Locate the cell with the specified text and output its [X, Y] center coordinate. 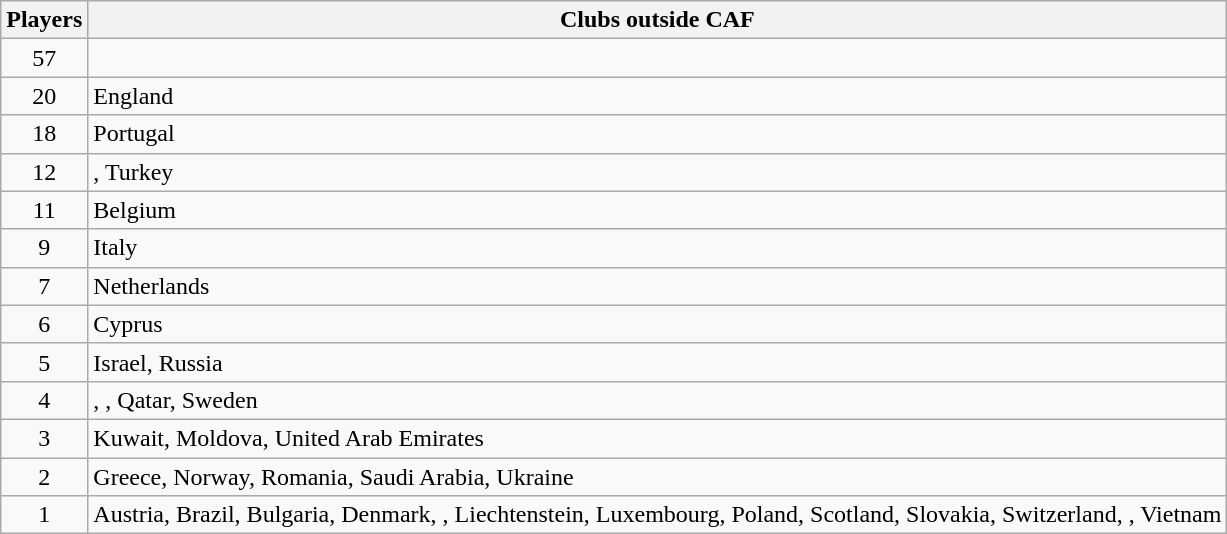
Austria, Brazil, Bulgaria, Denmark, , Liechtenstein, Luxembourg, Poland, Scotland, Slovakia, Switzerland, , Vietnam [658, 515]
Italy [658, 248]
Portugal [658, 134]
Netherlands [658, 286]
3 [44, 438]
12 [44, 172]
Belgium [658, 210]
6 [44, 324]
1 [44, 515]
4 [44, 400]
Players [44, 20]
Cyprus [658, 324]
20 [44, 96]
9 [44, 248]
18 [44, 134]
11 [44, 210]
Kuwait, Moldova, United Arab Emirates [658, 438]
England [658, 96]
, , Qatar, Sweden [658, 400]
57 [44, 58]
, Turkey [658, 172]
Greece, Norway, Romania, Saudi Arabia, Ukraine [658, 477]
5 [44, 362]
Clubs outside CAF [658, 20]
2 [44, 477]
Israel, Russia [658, 362]
7 [44, 286]
